Pinpoint the cell where the given text exists, returning its (x, y) midpoint coordinate. 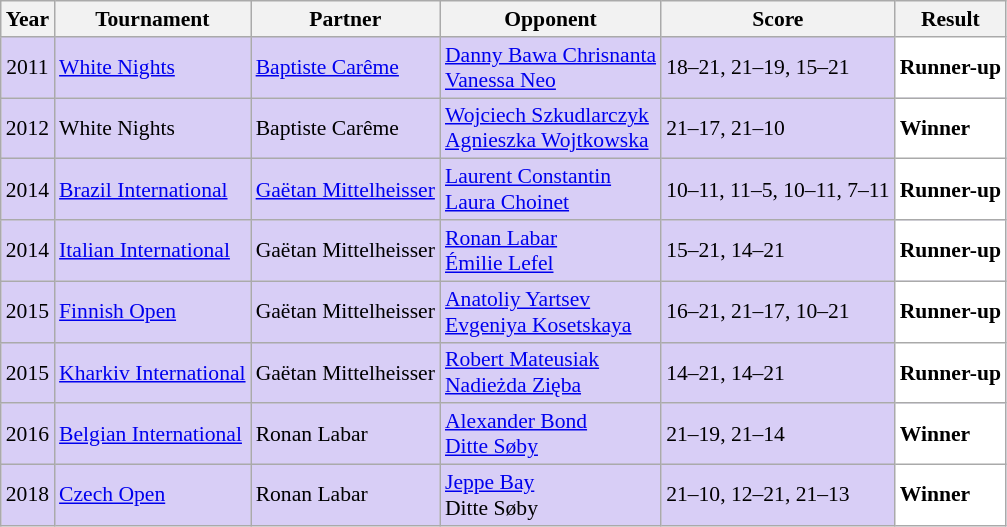
Year (28, 19)
Robert Mateusiak Nadieżda Zięba (550, 372)
Kharkiv International (152, 372)
18–21, 21–19, 15–21 (778, 68)
Czech Open (152, 496)
Opponent (550, 19)
Finnish Open (152, 312)
Brazil International (152, 190)
Jeppe Bay Ditte Søby (550, 496)
21–17, 21–10 (778, 128)
16–21, 21–17, 10–21 (778, 312)
Belgian International (152, 434)
Wojciech Szkudlarczyk Agnieszka Wojtkowska (550, 128)
2012 (28, 128)
10–11, 11–5, 10–11, 7–11 (778, 190)
Result (950, 19)
Danny Bawa Chrisnanta Vanessa Neo (550, 68)
2016 (28, 434)
Italian International (152, 250)
21–19, 21–14 (778, 434)
14–21, 14–21 (778, 372)
Ronan Labar Émilie Lefel (550, 250)
Anatoliy Yartsev Evgeniya Kosetskaya (550, 312)
Score (778, 19)
21–10, 12–21, 21–13 (778, 496)
2011 (28, 68)
15–21, 14–21 (778, 250)
Partner (346, 19)
Tournament (152, 19)
Alexander Bond Ditte Søby (550, 434)
Laurent Constantin Laura Choinet (550, 190)
2018 (28, 496)
